From the cell containing the given text, extract its center point as [X, Y] coordinate. 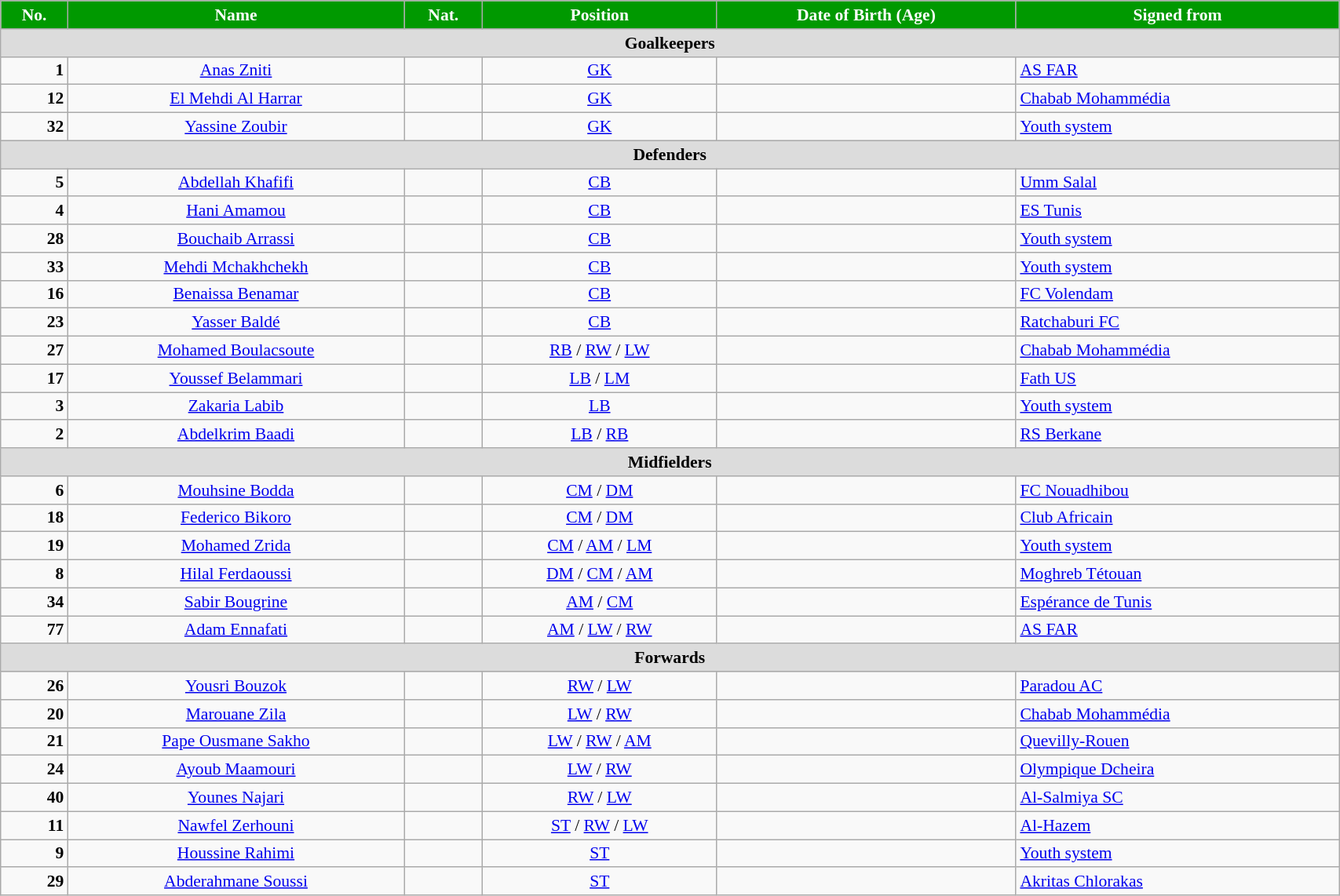
Espérance de Tunis [1178, 602]
No. [35, 15]
Goalkeepers [670, 43]
1 [35, 71]
Yousri Bouzok [236, 686]
Forwards [670, 658]
Abderahmane Soussi [236, 882]
Pape Ousmane Sakho [236, 741]
Anas Zniti [236, 71]
Paradou AC [1178, 686]
RS Berkane [1178, 435]
28 [35, 239]
ST / RW / LW [600, 825]
Yasser Baldé [236, 322]
Mouhsine Bodda [236, 490]
Mehdi Mchakhchekh [236, 267]
Position [600, 15]
Al-Salmiya SC [1178, 798]
19 [35, 546]
Midfielders [670, 462]
26 [35, 686]
23 [35, 322]
FC Nouadhibou [1178, 490]
Younes Najari [236, 798]
3 [35, 406]
11 [35, 825]
RB / RW / LW [600, 351]
AM / LW / RW [600, 630]
Ratchaburi FC [1178, 322]
Zakaria Labib [236, 406]
CM / AM / LM [600, 546]
LB / RB [600, 435]
Nat. [444, 15]
Moghreb Tétouan [1178, 574]
Hani Amamou [236, 211]
Fath US [1178, 378]
Adam Ennafati [236, 630]
27 [35, 351]
Quevilly-Rouen [1178, 741]
Abdellah Khafifi [236, 183]
Benaissa Benamar [236, 294]
Houssine Rahimi [236, 854]
18 [35, 518]
Ayoub Maamouri [236, 770]
Youssef Belammari [236, 378]
17 [35, 378]
Mohamed Zrida [236, 546]
Hilal Ferdaoussi [236, 574]
5 [35, 183]
2 [35, 435]
Signed from [1178, 15]
ES Tunis [1178, 211]
16 [35, 294]
LB [600, 406]
Mohamed Boulacsoute [236, 351]
Bouchaib Arrassi [236, 239]
21 [35, 741]
40 [35, 798]
Federico Bikoro [236, 518]
LW / RW / AM [600, 741]
4 [35, 211]
24 [35, 770]
6 [35, 490]
Olympique Dcheira [1178, 770]
34 [35, 602]
Date of Birth (Age) [867, 15]
33 [35, 267]
8 [35, 574]
Akritas Chlorakas [1178, 882]
Marouane Zila [236, 714]
20 [35, 714]
El Mehdi Al Harrar [236, 99]
77 [35, 630]
FC Volendam [1178, 294]
DM / CM / AM [600, 574]
Name [236, 15]
Umm Salal [1178, 183]
Sabir Bougrine [236, 602]
Club Africain [1178, 518]
Abdelkrim Baadi [236, 435]
Nawfel Zerhouni [236, 825]
LB / LM [600, 378]
32 [35, 127]
Yassine Zoubir [236, 127]
AM / CM [600, 602]
9 [35, 854]
Al-Hazem [1178, 825]
Defenders [670, 155]
29 [35, 882]
12 [35, 99]
